Locate the cell with the specified text and output its (x, y) center coordinate. 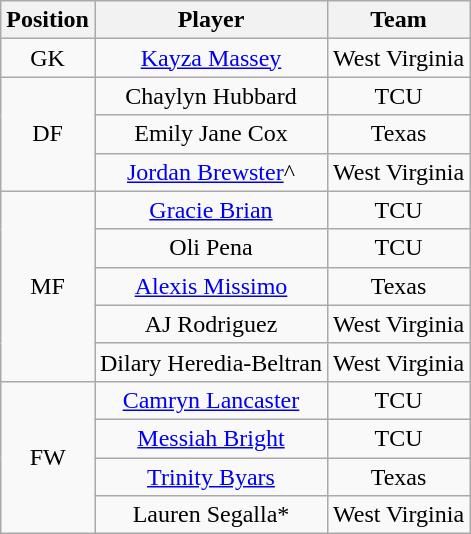
Camryn Lancaster (210, 400)
Position (48, 20)
Emily Jane Cox (210, 134)
Lauren Segalla* (210, 515)
GK (48, 58)
Chaylyn Hubbard (210, 96)
FW (48, 457)
Oli Pena (210, 248)
Team (398, 20)
Player (210, 20)
Gracie Brian (210, 210)
Messiah Bright (210, 438)
Alexis Missimo (210, 286)
MF (48, 286)
AJ Rodriguez (210, 324)
Trinity Byars (210, 477)
Kayza Massey (210, 58)
Dilary Heredia-Beltran (210, 362)
Jordan Brewster^ (210, 172)
DF (48, 134)
